Extract the [X, Y] coordinate from the center of the cell holding the provided text.  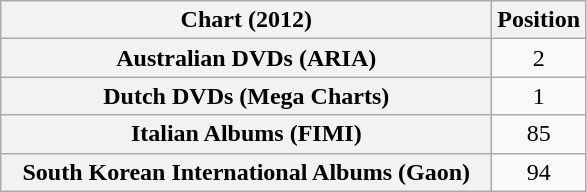
Italian Albums (FIMI) [246, 134]
2 [539, 58]
Position [539, 20]
94 [539, 172]
Chart (2012) [246, 20]
South Korean International Albums (Gaon) [246, 172]
Dutch DVDs (Mega Charts) [246, 96]
1 [539, 96]
Australian DVDs (ARIA) [246, 58]
85 [539, 134]
